Capture the cell that displays the provided text and extract its [x, y] central coordinate. 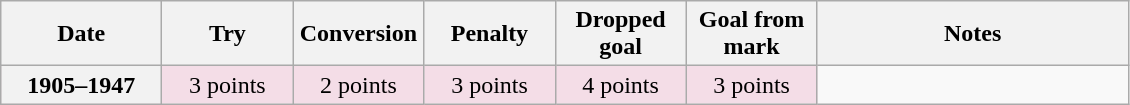
Goal from mark [752, 34]
Conversion [358, 34]
4 points [620, 85]
2 points [358, 85]
Dropped goal [620, 34]
Date [82, 34]
Penalty [490, 34]
1905–1947 [82, 85]
Try [228, 34]
Notes [972, 34]
